From the cell containing the given text, extract its center point as [x, y] coordinate. 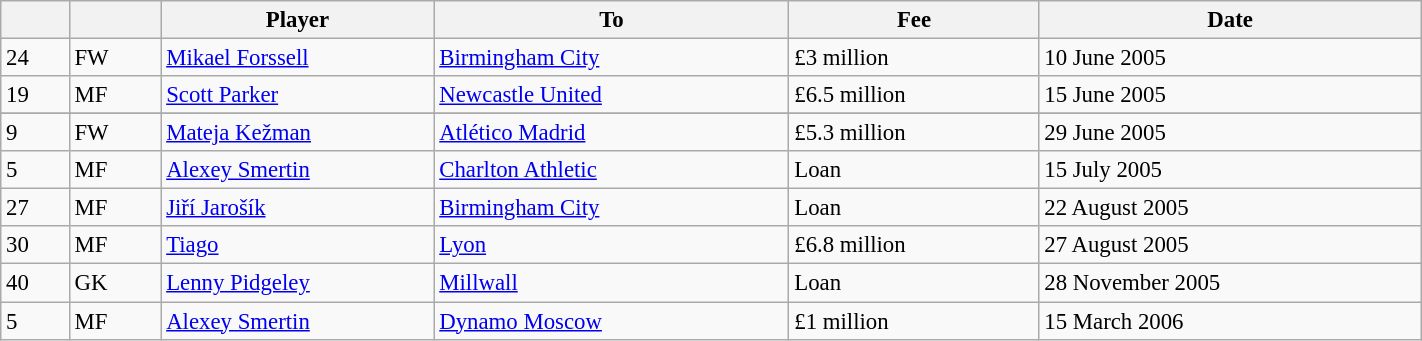
Lyon [612, 245]
£3 million [914, 58]
24 [35, 58]
Tiago [298, 245]
Scott Parker [298, 95]
Jiří Jarošík [298, 208]
Mikael Forssell [298, 58]
GK [115, 283]
£1 million [914, 321]
Newcastle United [612, 95]
Fee [914, 20]
Lenny Pidgeley [298, 283]
40 [35, 283]
27 [35, 208]
Atlético Madrid [612, 133]
15 March 2006 [1230, 321]
15 June 2005 [1230, 95]
19 [35, 95]
To [612, 20]
Millwall [612, 283]
15 July 2005 [1230, 170]
Date [1230, 20]
10 June 2005 [1230, 58]
28 November 2005 [1230, 283]
30 [35, 245]
£5.3 million [914, 133]
Player [298, 20]
Charlton Athletic [612, 170]
Mateja Kežman [298, 133]
9 [35, 133]
£6.8 million [914, 245]
Dynamo Moscow [612, 321]
27 August 2005 [1230, 245]
22 August 2005 [1230, 208]
29 June 2005 [1230, 133]
£6.5 million [914, 95]
